Return the [X, Y] coordinate for the center point of the cell that contains the specified text.  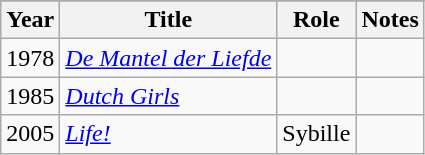
De Mantel der Liefde [168, 58]
1985 [30, 96]
Year [30, 20]
Sybille [316, 134]
Role [316, 20]
Title [168, 20]
2005 [30, 134]
1978 [30, 58]
Life! [168, 134]
Dutch Girls [168, 96]
Notes [390, 20]
